Scan for the cell matching the given text and deliver its (X, Y) coordinate at center. 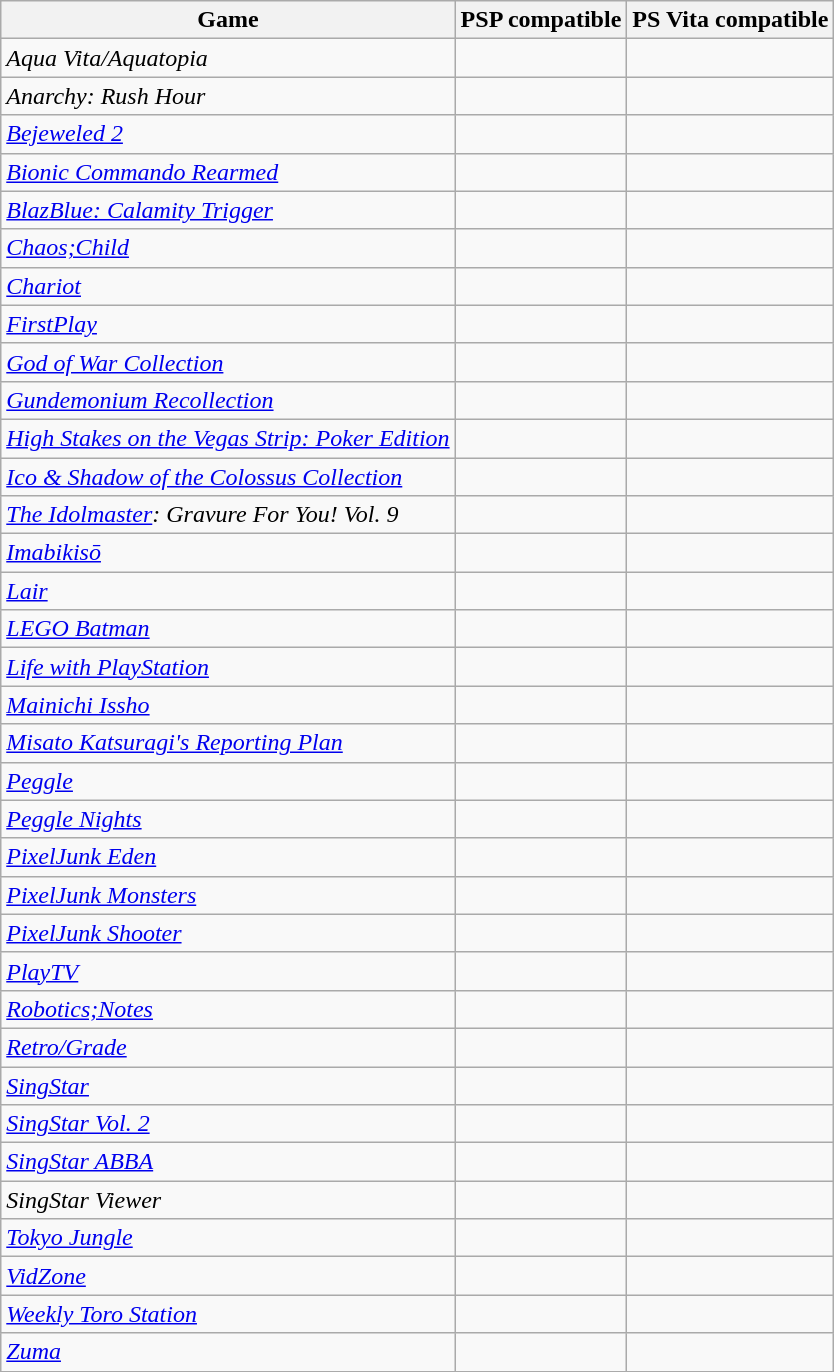
Bejeweled 2 (228, 134)
Retro/Grade (228, 1047)
Chariot (228, 286)
PSP compatible (541, 20)
Anarchy: Rush Hour (228, 96)
SingStar Viewer (228, 1200)
SingStar (228, 1085)
VidZone (228, 1276)
Tokyo Jungle (228, 1238)
Chaos;Child (228, 248)
SingStar ABBA (228, 1162)
Misato Katsuragi's Reporting Plan (228, 743)
Ico & Shadow of the Colossus Collection (228, 477)
High Stakes on the Vegas Strip: Poker Edition (228, 438)
Game (228, 20)
Robotics;Notes (228, 1009)
Lair (228, 591)
Life with PlayStation (228, 667)
Imabikisō (228, 553)
The Idolmaster: Gravure For You! Vol. 9 (228, 515)
PlayTV (228, 971)
Mainichi Issho (228, 705)
PixelJunk Shooter (228, 933)
FirstPlay (228, 324)
Aqua Vita/Aquatopia (228, 58)
PixelJunk Monsters (228, 895)
LEGO Batman (228, 629)
PixelJunk Eden (228, 857)
Bionic Commando Rearmed (228, 172)
Gundemonium Recollection (228, 400)
Zuma (228, 1352)
Peggle Nights (228, 819)
SingStar Vol. 2 (228, 1124)
Peggle (228, 781)
Weekly Toro Station (228, 1314)
God of War Collection (228, 362)
PS Vita compatible (730, 20)
BlazBlue: Calamity Trigger (228, 210)
